Return the (x, y) coordinate for the center point of the cell that contains the specified text.  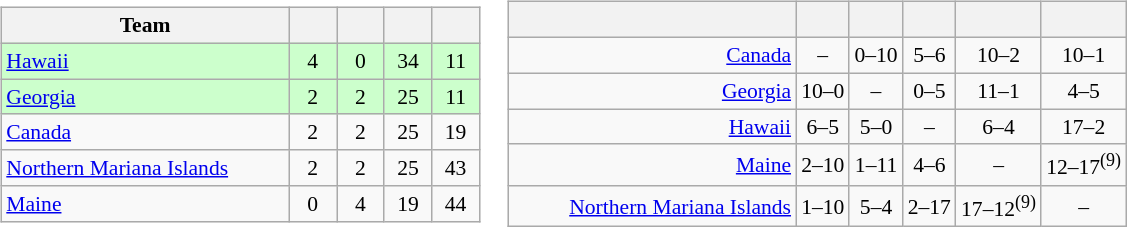
10–0 (822, 91)
10–2 (998, 55)
43 (456, 168)
5–0 (876, 127)
4–5 (1084, 91)
1–11 (876, 164)
12–17(9) (1084, 164)
34 (408, 61)
Team (145, 26)
0–5 (930, 91)
17–12(9) (998, 206)
17–2 (1084, 127)
2–10 (822, 164)
5–6 (930, 55)
6–4 (998, 127)
5–4 (876, 206)
6–5 (822, 127)
4–6 (930, 164)
44 (456, 204)
1–10 (822, 206)
2–17 (930, 206)
0–10 (876, 55)
11–1 (998, 91)
10–1 (1084, 55)
